Identify which cell holds the provided text, then report its [X, Y] central coordinate. 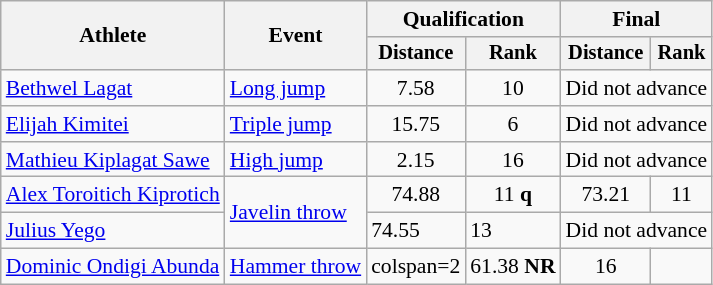
Long jump [296, 88]
Javelin throw [296, 212]
Triple jump [296, 124]
11 q [512, 195]
colspan=2 [416, 267]
Hammer throw [296, 267]
Elijah Kimitei [113, 124]
Bethwel Lagat [113, 88]
11 [682, 195]
Dominic Ondigi Abunda [113, 267]
Mathieu Kiplagat Sawe [113, 160]
Event [296, 36]
61.38 NR [512, 267]
74.88 [416, 195]
13 [512, 231]
Qualification [463, 19]
2.15 [416, 160]
15.75 [416, 124]
10 [512, 88]
Alex Toroitich Kiprotich [113, 195]
High jump [296, 160]
Athlete [113, 36]
Final [637, 19]
6 [512, 124]
73.21 [606, 195]
7.58 [416, 88]
Julius Yego [113, 231]
74.55 [416, 231]
